Output the (x, y) coordinate of the center of the cell containing the given text.  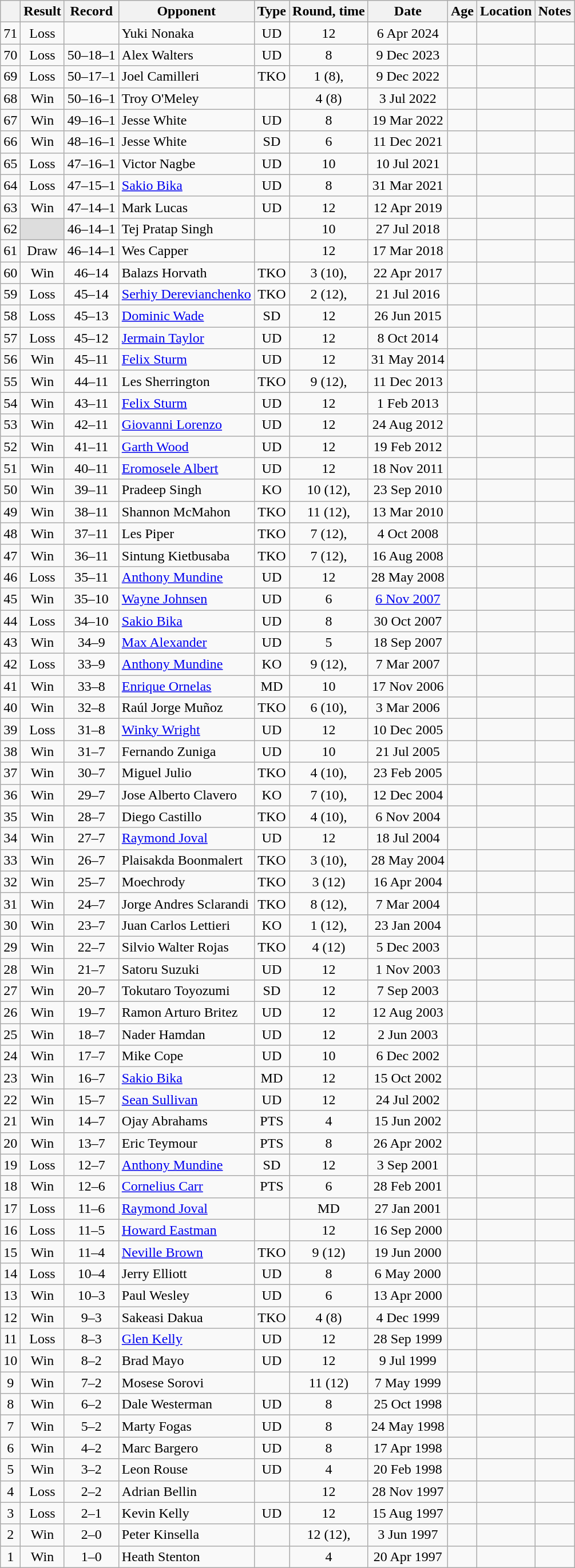
Heath Stenton (187, 1557)
45–13 (92, 316)
20 (10, 1143)
1 (8), (329, 77)
41 (10, 686)
35–11 (92, 577)
1 (12), (329, 925)
Yuki Nonaka (187, 33)
23–7 (92, 925)
54 (10, 403)
30 Oct 2007 (407, 620)
Glen Kelly (187, 1339)
Miguel Julio (187, 773)
22 Apr 2017 (407, 273)
Paul Wesley (187, 1295)
11 (12), (329, 512)
24 Jul 2002 (407, 1100)
64 (10, 185)
47–16–1 (92, 164)
Sean Sullivan (187, 1100)
43–11 (92, 403)
Winky Wright (187, 730)
Peter Kinsella (187, 1535)
10–3 (92, 1295)
34–9 (92, 643)
4 Oct 2008 (407, 534)
37–11 (92, 534)
35–10 (92, 599)
2 (10, 1535)
57 (10, 338)
2 (12), (329, 295)
Sintung Kietbusaba (187, 555)
7 (10), (329, 795)
Adrian Bellin (187, 1491)
Alex Walters (187, 55)
21–7 (92, 969)
Jermain Taylor (187, 338)
70 (10, 55)
Jerry Elliott (187, 1273)
Diego Castillo (187, 817)
50 (10, 490)
7 Mar 2007 (407, 664)
Mike Cope (187, 1056)
27–7 (92, 838)
44–11 (92, 381)
Garth Wood (187, 447)
50–18–1 (92, 55)
21 (10, 1121)
26 (10, 1013)
33 (10, 860)
Enrique Ornelas (187, 686)
45–12 (92, 338)
13 (10, 1295)
1 (10, 1557)
Pradeep Singh (187, 490)
50–16–1 (92, 98)
46 (10, 577)
29–7 (92, 795)
31 May 2014 (407, 360)
17–7 (92, 1056)
34 (10, 838)
10 (12), (329, 490)
6 Apr 2024 (407, 33)
8–3 (92, 1339)
14 (10, 1273)
15 Aug 1997 (407, 1513)
Mark Lucas (187, 207)
11–5 (92, 1230)
11–4 (92, 1252)
13 Apr 2000 (407, 1295)
18 Jul 2004 (407, 838)
46–14 (92, 273)
16 (10, 1230)
9 (10, 1383)
32–8 (92, 708)
7 Mar 2004 (407, 904)
21 Jul 2005 (407, 751)
2 Jun 2003 (407, 1034)
17 Nov 2006 (407, 686)
Neville Brown (187, 1252)
22 (10, 1100)
55 (10, 381)
34–10 (92, 620)
71 (10, 33)
18 Nov 2011 (407, 468)
31 Mar 2021 (407, 185)
47–15–1 (92, 185)
Max Alexander (187, 643)
Giovanni Lorenzo (187, 425)
12 Dec 2004 (407, 795)
23 (10, 1078)
1–0 (92, 1557)
33–8 (92, 686)
16 Apr 2004 (407, 882)
52 (10, 447)
25 (10, 1034)
10 Jul 2021 (407, 164)
5 Dec 2003 (407, 947)
Marc Bargero (187, 1448)
Ojay Abrahams (187, 1121)
Satoru Suzuki (187, 969)
3 Jul 2022 (407, 98)
28 Feb 2001 (407, 1187)
16 Sep 2000 (407, 1230)
Les Piper (187, 534)
11 (12) (329, 1383)
28 May 2008 (407, 577)
53 (10, 425)
12 Apr 2019 (407, 207)
26 Jun 2015 (407, 316)
6 May 2000 (407, 1273)
14–7 (92, 1121)
Result (42, 11)
47 (10, 555)
10–4 (92, 1273)
Moechrody (187, 882)
33–9 (92, 664)
41–11 (92, 447)
Cornelius Carr (187, 1187)
7 (10, 1426)
20 Feb 1998 (407, 1470)
19 Mar 2022 (407, 120)
Sakeasi Dakua (187, 1317)
49–16–1 (92, 120)
Ramon Arturo Britez (187, 1013)
15 Jun 2002 (407, 1121)
40 (10, 708)
Tej Pratap Singh (187, 229)
44 (10, 620)
Troy O'Meley (187, 98)
17 Apr 1998 (407, 1448)
16–7 (92, 1078)
17 (10, 1208)
28 Sep 1999 (407, 1339)
Wes Capper (187, 250)
15–7 (92, 1100)
19 Jun 2000 (407, 1252)
19–7 (92, 1013)
49 (10, 512)
24 (10, 1056)
Eric Teymour (187, 1143)
6 (10), (329, 708)
6–2 (92, 1404)
8 (12), (329, 904)
62 (10, 229)
31 (10, 904)
Marty Fogas (187, 1426)
12–6 (92, 1187)
23 Feb 2005 (407, 773)
9 (12) (329, 1252)
11–6 (92, 1208)
Jose Alberto Clavero (187, 795)
42–11 (92, 425)
Record (92, 11)
18 (10, 1187)
28 May 2004 (407, 860)
31–7 (92, 751)
7–2 (92, 1383)
3 (12) (329, 882)
45 (10, 599)
43 (10, 643)
18–7 (92, 1034)
2–1 (92, 1513)
9 Dec 2022 (407, 77)
Jorge Andres Sclarandi (187, 904)
9–3 (92, 1317)
Round, time (329, 11)
6 Dec 2002 (407, 1056)
Howard Eastman (187, 1230)
1 Feb 2013 (407, 403)
3 (10, 1513)
6 Nov 2007 (407, 599)
26 Apr 2002 (407, 1143)
51 (10, 468)
15 (10, 1252)
1 Nov 2003 (407, 969)
45–11 (92, 360)
27 Jan 2001 (407, 1208)
60 (10, 273)
Wayne Johnsen (187, 599)
40–11 (92, 468)
11 (10, 1339)
3–2 (92, 1470)
Leon Rouse (187, 1470)
50–17–1 (92, 77)
Shannon McMahon (187, 512)
7 May 1999 (407, 1383)
2–0 (92, 1535)
30–7 (92, 773)
24 May 1998 (407, 1426)
23 Sep 2010 (407, 490)
Brad Mayo (187, 1361)
27 (10, 991)
6 Nov 2004 (407, 817)
32 (10, 882)
59 (10, 295)
Kevin Kelly (187, 1513)
28–7 (92, 817)
39 (10, 730)
9 Dec 2023 (407, 55)
31–8 (92, 730)
Notes (554, 11)
56 (10, 360)
69 (10, 77)
38–11 (92, 512)
2–2 (92, 1491)
12–7 (92, 1165)
45–14 (92, 295)
3 Mar 2006 (407, 708)
Mosese Sorovi (187, 1383)
4 (12) (329, 947)
Nader Hamdan (187, 1034)
23 Jan 2004 (407, 925)
9 Jul 1999 (407, 1361)
39–11 (92, 490)
24–7 (92, 904)
20–7 (92, 991)
Draw (42, 250)
19 (10, 1165)
20 Apr 1997 (407, 1557)
13–7 (92, 1143)
Location (506, 11)
16 Aug 2008 (407, 555)
12 (12), (329, 1535)
48–16–1 (92, 142)
17 Mar 2018 (407, 250)
66 (10, 142)
Victor Nagbe (187, 164)
3 Jun 1997 (407, 1535)
29 (10, 947)
58 (10, 316)
3 Sep 2001 (407, 1165)
15 Oct 2002 (407, 1078)
Fernando Zuniga (187, 751)
Plaisakda Boonmalert (187, 860)
25–7 (92, 882)
35 (10, 817)
Balazs Horvath (187, 273)
10 Dec 2005 (407, 730)
28 Nov 1997 (407, 1491)
65 (10, 164)
30 (10, 925)
Juan Carlos Lettieri (187, 925)
Eromosele Albert (187, 468)
8–2 (92, 1361)
Date (407, 11)
48 (10, 534)
61 (10, 250)
13 Mar 2010 (407, 512)
Raúl Jorge Muñoz (187, 708)
Type (271, 11)
Dale Westerman (187, 1404)
38 (10, 751)
Opponent (187, 11)
4–2 (92, 1448)
63 (10, 207)
27 Jul 2018 (407, 229)
19 Feb 2012 (407, 447)
8 Oct 2014 (407, 338)
22–7 (92, 947)
5–2 (92, 1426)
67 (10, 120)
Dominic Wade (187, 316)
36–11 (92, 555)
Serhiy Derevianchenko (187, 295)
26–7 (92, 860)
Joel Camilleri (187, 77)
4 Dec 1999 (407, 1317)
25 Oct 1998 (407, 1404)
42 (10, 664)
Silvio Walter Rojas (187, 947)
11 Dec 2013 (407, 381)
36 (10, 795)
28 (10, 969)
Les Sherrington (187, 381)
Age (462, 11)
37 (10, 773)
Tokutaro Toyozumi (187, 991)
24 Aug 2012 (407, 425)
47–14–1 (92, 207)
7 Sep 2003 (407, 991)
11 Dec 2021 (407, 142)
12 Aug 2003 (407, 1013)
18 Sep 2007 (407, 643)
68 (10, 98)
21 Jul 2016 (407, 295)
